Determine the [x, y] coordinate at the center of the cell enclosing the given text.  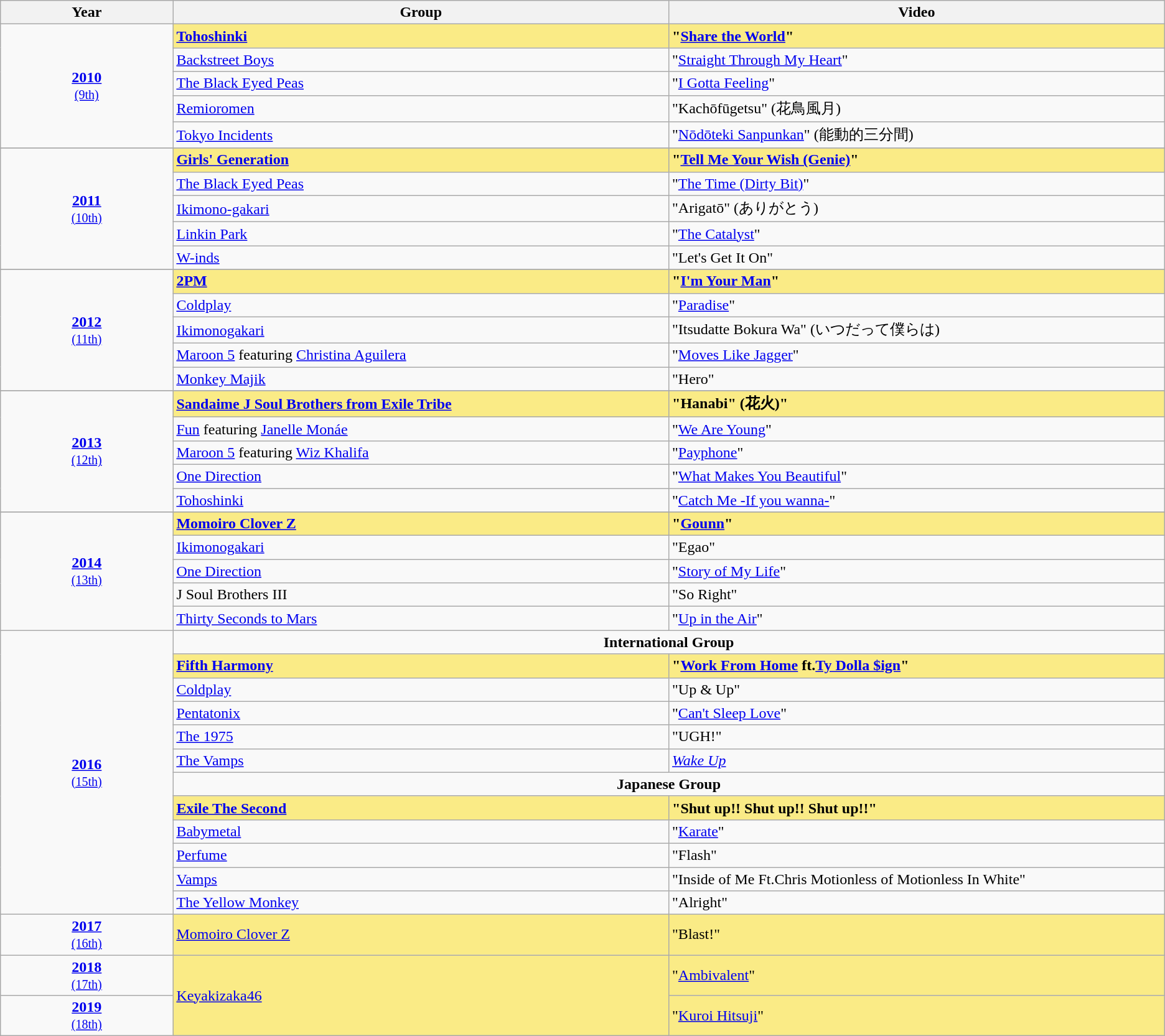
The 1975 [421, 737]
Pentatonix [421, 713]
Keyakizaka46 [421, 996]
"Story of My Life" [917, 571]
"Up & Up" [917, 689]
2019(18th) [87, 1015]
2013(12th) [87, 452]
Maroon 5 featuring Wiz Khalifa [421, 452]
"Nōdōteki Sanpunkan" (能動的三分間) [917, 136]
2012(11th) [87, 330]
"Payphone" [917, 452]
2010(9th) [87, 86]
Linkin Park [421, 234]
"Hero" [917, 379]
"Up in the Air" [917, 618]
"Alright" [917, 903]
Exile The Second [421, 808]
Fifth Harmony [421, 666]
"Gounn" [917, 524]
Group [421, 12]
Maroon 5 featuring Christina Aguilera [421, 355]
"So Right" [917, 595]
Babymetal [421, 831]
"Kachōfūgetsu" (花鳥風月) [917, 108]
"Inside of Me Ft.Chris Motionless of Motionless In White" [917, 879]
"Catch Me -If you wanna-" [917, 500]
Wake Up [917, 760]
Remioromen [421, 108]
"The Catalyst" [917, 234]
Monkey Majik [421, 379]
Perfume [421, 855]
"Straight Through My Heart" [917, 60]
"What Makes You Beautiful" [917, 476]
2016(15th) [87, 773]
2PM [421, 281]
"Work From Home ft.Ty Dolla $ign" [917, 666]
"Moves Like Jagger" [917, 355]
2014(13th) [87, 571]
"I'm Your Man" [917, 281]
Thirty Seconds to Mars [421, 618]
"UGH!" [917, 737]
"Ambivalent" [917, 976]
"Shut up!! Shut up!! Shut up!!" [917, 808]
"The Time (Dirty Bit)" [917, 184]
W-inds [421, 258]
"I Gotta Feeling" [917, 83]
Video [917, 12]
2011(10th) [87, 209]
International Group [668, 642]
2018(17th) [87, 976]
"Can't Sleep Love" [917, 713]
"We Are Young" [917, 429]
"Flash" [917, 855]
"Let's Get It On" [917, 258]
Japanese Group [668, 784]
Tokyo Incidents [421, 136]
Fun featuring Janelle Monáe [421, 429]
"Kuroi Hitsuji" [917, 1015]
The Yellow Monkey [421, 903]
2017(16th) [87, 935]
"Paradise" [917, 305]
Backstreet Boys [421, 60]
"Arigatō" (ありがとう) [917, 209]
Vamps [421, 879]
"Itsudatte Bokura Wa" (いつだって僕らは) [917, 330]
"Tell Me Your Wish (Genie)" [917, 160]
"Blast!" [917, 935]
"Karate" [917, 831]
J Soul Brothers III [421, 595]
Year [87, 12]
Girls' Generation [421, 160]
The Vamps [421, 760]
Sandaime J Soul Brothers from Exile Tribe [421, 404]
Ikimono-gakari [421, 209]
"Hanabi" (花火)" [917, 404]
"Egao" [917, 548]
"Share the World" [917, 36]
